Provide the (x, y) coordinate of the cell's center where the given text is located.  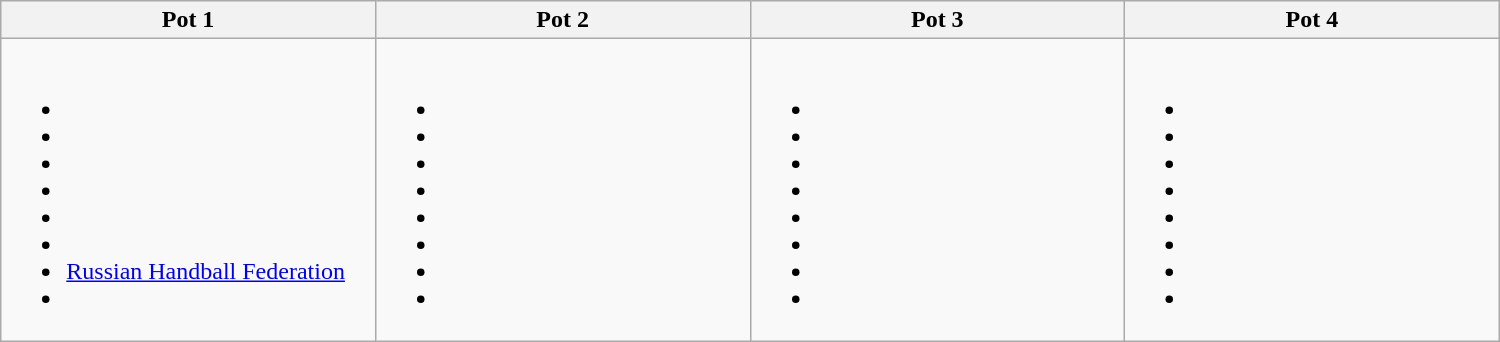
Pot 1 (188, 20)
Pot 2 (562, 20)
Russian Handball Federation (188, 190)
Pot 4 (1312, 20)
Pot 3 (938, 20)
